Capture the cell that displays the provided text and extract its (x, y) central coordinate. 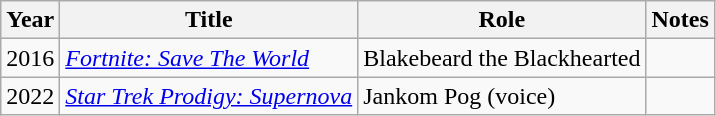
Star Trek Prodigy: Supernova (209, 96)
Jankom Pog (voice) (502, 96)
Title (209, 20)
Notes (680, 20)
2016 (30, 58)
2022 (30, 96)
Role (502, 20)
Fortnite: Save The World (209, 58)
Year (30, 20)
Blakebeard the Blackhearted (502, 58)
